Return the (x, y) coordinate for the center point of the cell that contains the specified text.  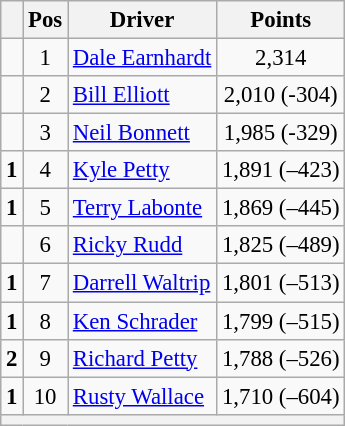
7 (46, 283)
10 (46, 396)
4 (46, 170)
6 (46, 245)
1,801 (–513) (281, 283)
Kyle Petty (142, 170)
Ricky Rudd (142, 245)
8 (46, 321)
2,314 (281, 58)
9 (46, 358)
5 (46, 208)
1,788 (–526) (281, 358)
Neil Bonnett (142, 133)
1,985 (-329) (281, 133)
Driver (142, 20)
3 (46, 133)
Dale Earnhardt (142, 58)
2,010 (-304) (281, 95)
1,825 (–489) (281, 245)
Terry Labonte (142, 208)
Darrell Waltrip (142, 283)
Rusty Wallace (142, 396)
Richard Petty (142, 358)
1,799 (–515) (281, 321)
Pos (46, 20)
Points (281, 20)
Bill Elliott (142, 95)
1,710 (–604) (281, 396)
Ken Schrader (142, 321)
1,869 (–445) (281, 208)
1,891 (–423) (281, 170)
